From the cell containing the given text, extract its center point as [x, y] coordinate. 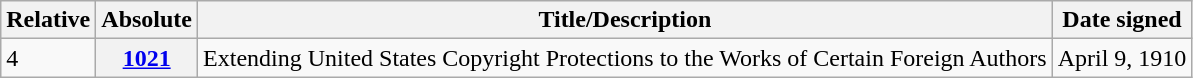
Relative [48, 20]
1021 [147, 58]
Extending United States Copyright Protections to the Works of Certain Foreign Authors [626, 58]
Title/Description [626, 20]
April 9, 1910 [1122, 58]
Absolute [147, 20]
4 [48, 58]
Date signed [1122, 20]
